For the text-containing cell, return its midpoint in (x, y) coordinate format. 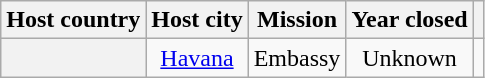
Mission (297, 20)
Year closed (410, 20)
Havana (197, 58)
Host city (197, 20)
Unknown (410, 58)
Host country (74, 20)
Embassy (297, 58)
